Find where the given text appears and provide that cell's center as [X, Y] coordinate. 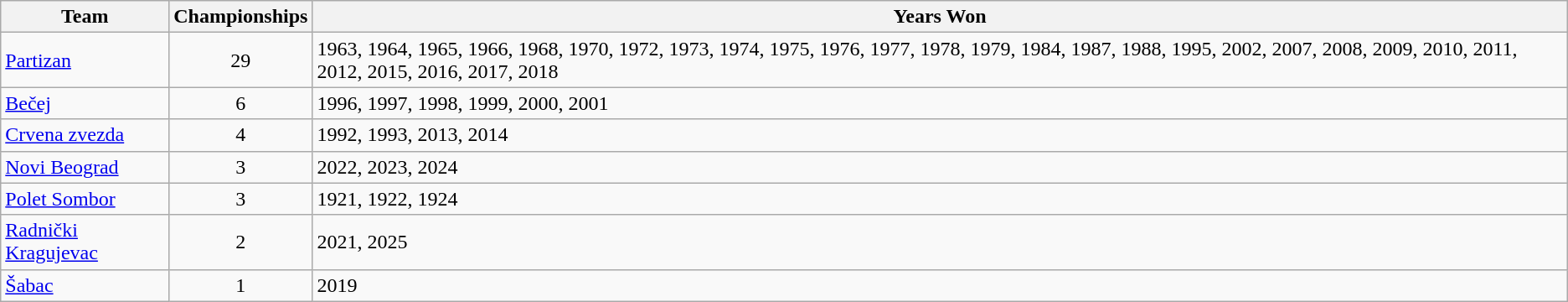
Novi Beograd [85, 167]
4 [241, 135]
Bečej [85, 103]
1921, 1922, 1924 [940, 199]
1992, 1993, 2013, 2014 [940, 135]
2021, 2025 [940, 242]
Radnički Kragujevac [85, 242]
29 [241, 60]
1 [241, 285]
Šabac [85, 285]
Years Won [940, 17]
Crvena zvezda [85, 135]
Championships [241, 17]
Partizan [85, 60]
Polet Sombor [85, 199]
Team [85, 17]
1996, 1997, 1998, 1999, 2000, 2001 [940, 103]
2 [241, 242]
2022, 2023, 2024 [940, 167]
2019 [940, 285]
6 [241, 103]
